Detect which cell encompasses the target text, then output its [X, Y] center coordinate. 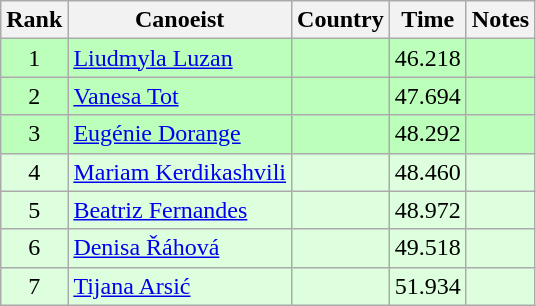
Rank [34, 20]
2 [34, 96]
Canoeist [180, 20]
5 [34, 210]
3 [34, 134]
4 [34, 172]
Mariam Kerdikashvili [180, 172]
7 [34, 286]
47.694 [428, 96]
48.972 [428, 210]
1 [34, 58]
Country [341, 20]
Notes [500, 20]
48.460 [428, 172]
Denisa Řáhová [180, 248]
Eugénie Dorange [180, 134]
48.292 [428, 134]
49.518 [428, 248]
Tijana Arsić [180, 286]
Time [428, 20]
Vanesa Tot [180, 96]
46.218 [428, 58]
Liudmyla Luzan [180, 58]
6 [34, 248]
51.934 [428, 286]
Beatriz Fernandes [180, 210]
